Identify which cell holds the provided text, then report its [x, y] central coordinate. 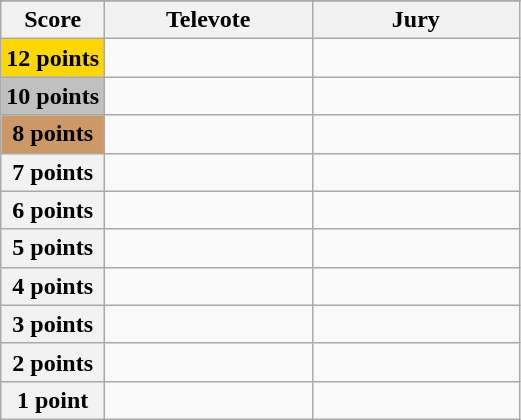
5 points [53, 248]
1 point [53, 400]
4 points [53, 286]
8 points [53, 134]
2 points [53, 362]
Score [53, 20]
12 points [53, 58]
6 points [53, 210]
3 points [53, 324]
7 points [53, 172]
Televote [209, 20]
10 points [53, 96]
Jury [416, 20]
